Search for the cell housing the specified text and yield its [X, Y] center coordinate. 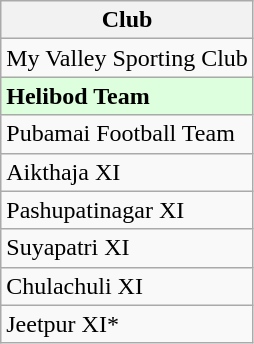
Pashupatinagar XI [128, 210]
Aikthaja XI [128, 172]
Helibod Team [128, 96]
Pubamai Football Team [128, 134]
My Valley Sporting Club [128, 58]
Jeetpur XI* [128, 324]
Club [128, 20]
Chulachuli XI [128, 286]
Suyapatri XI [128, 248]
